Provide the (x, y) coordinate of the cell's center where the given text is located.  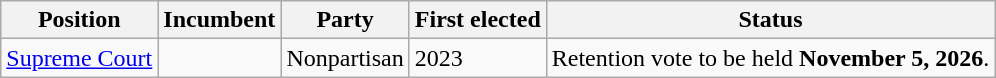
First elected (478, 20)
Status (770, 20)
Party (345, 20)
Retention vote to be held November 5, 2026. (770, 58)
Position (80, 20)
Nonpartisan (345, 58)
Incumbent (220, 20)
Supreme Court (80, 58)
2023 (478, 58)
